Pinpoint the cell where the given text exists, returning its [x, y] midpoint coordinate. 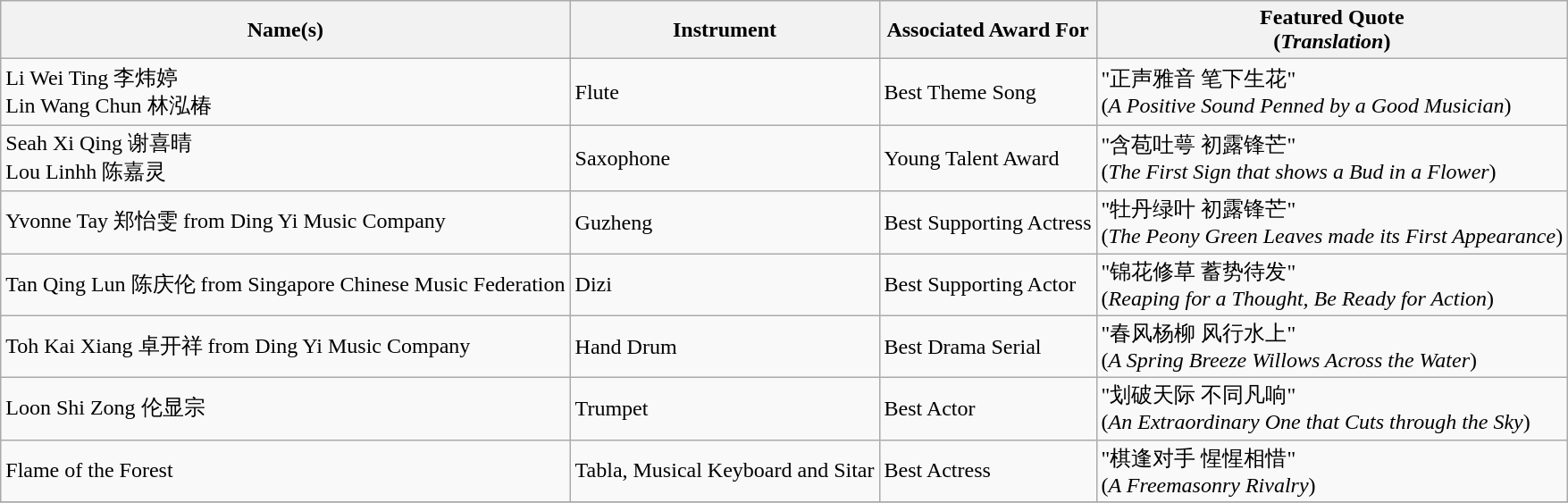
Featured Quote(Translation) [1332, 30]
Loon Shi Zong 伦显宗 [286, 409]
Best Supporting Actor [988, 285]
Best Actor [988, 409]
Tabla, Musical Keyboard and Sitar [725, 471]
Instrument [725, 30]
Li Wei Ting 李炜婷Lin Wang Chun 林泓椿 [286, 92]
Best Actress [988, 471]
Trumpet [725, 409]
Hand Drum [725, 347]
"春风杨柳 风行水上"(A Spring Breeze Willows Across the Water) [1332, 347]
Flute [725, 92]
Tan Qing Lun 陈庆伦 from Singapore Chinese Music Federation [286, 285]
Best Theme Song [988, 92]
"含苞吐萼 初露锋芒"(The First Sign that shows a Bud in a Flower) [1332, 158]
"锦花修草 蓄势待发"(Reaping for a Thought, Be Ready for Action) [1332, 285]
"划破天际 不同凡响"(An Extraordinary One that Cuts through the Sky) [1332, 409]
Name(s) [286, 30]
"棋逢对手 惺惺相惜"(A Freemasonry Rivalry) [1332, 471]
Dizi [725, 285]
Seah Xi Qing 谢喜晴Lou Linhh 陈嘉灵 [286, 158]
Guzheng [725, 222]
"牡丹绿叶 初露锋芒"(The Peony Green Leaves made its First Appearance) [1332, 222]
Associated Award For [988, 30]
Best Supporting Actress [988, 222]
"正声雅音 笔下生花"(A Positive Sound Penned by a Good Musician) [1332, 92]
Saxophone [725, 158]
Flame of the Forest [286, 471]
Toh Kai Xiang 卓开祥 from Ding Yi Music Company [286, 347]
Yvonne Tay 郑怡雯 from Ding Yi Music Company [286, 222]
Young Talent Award [988, 158]
Best Drama Serial [988, 347]
